For the text-containing cell, return its midpoint in (x, y) coordinate format. 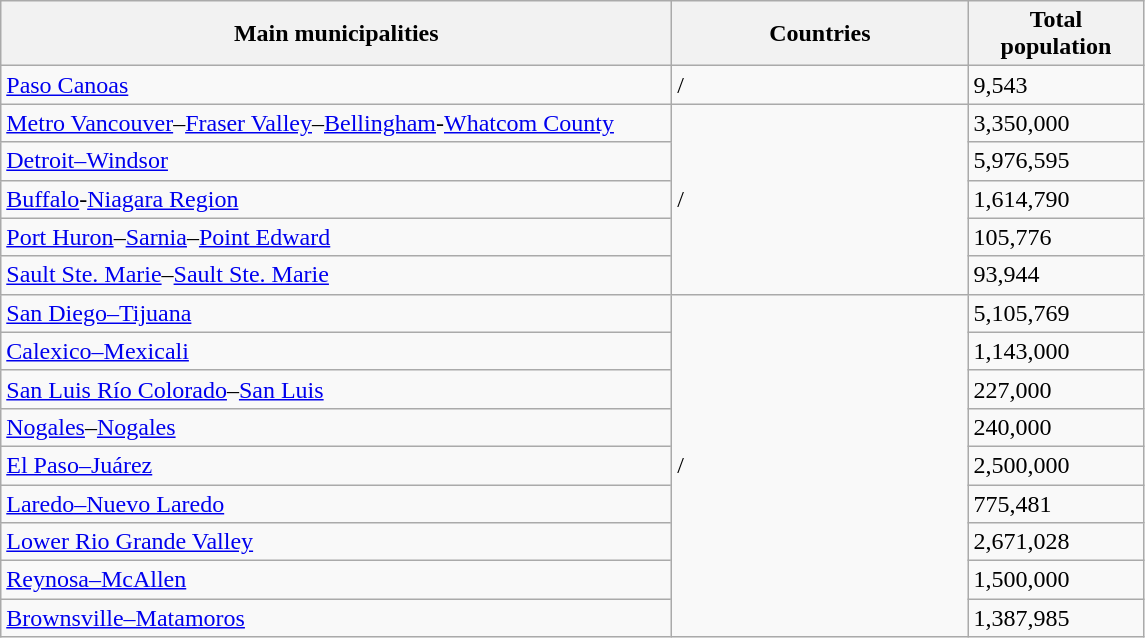
Total population (1056, 34)
Sault Ste. Marie–Sault Ste. Marie (336, 275)
Brownsville–Matamoros (336, 618)
93,944 (1056, 275)
Paso Canoas (336, 85)
El Paso–Juárez (336, 465)
Detroit–Windsor (336, 161)
2,500,000 (1056, 465)
1,614,790 (1056, 199)
Buffalo-Niagara Region (336, 199)
5,976,595 (1056, 161)
3,350,000 (1056, 123)
1,500,000 (1056, 580)
775,481 (1056, 503)
San Luis Río Colorado–San Luis (336, 389)
105,776 (1056, 237)
Countries (820, 34)
Nogales–Nogales (336, 427)
1,143,000 (1056, 351)
Calexico–Mexicali (336, 351)
9,543 (1056, 85)
Main municipalities (336, 34)
Lower Rio Grande Valley (336, 542)
1,387,985 (1056, 618)
Metro Vancouver–Fraser Valley–Bellingham-Whatcom County (336, 123)
5,105,769 (1056, 313)
227,000 (1056, 389)
San Diego–Tijuana (336, 313)
Reynosa–McAllen (336, 580)
Port Huron–Sarnia–Point Edward (336, 237)
Laredo–Nuevo Laredo (336, 503)
2,671,028 (1056, 542)
240,000 (1056, 427)
